Search for the cell housing the specified text and yield its (X, Y) center coordinate. 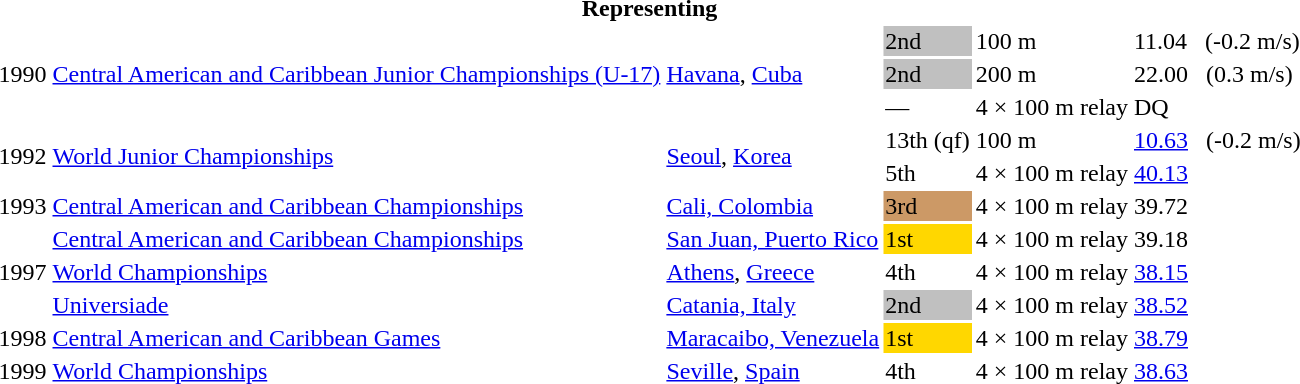
Havana, Cuba (773, 74)
5th (928, 173)
3rd (928, 206)
San Juan, Puerto Rico (773, 239)
13th (qf) (928, 140)
Seoul, Korea (773, 156)
— (928, 107)
Catania, Italy (773, 305)
4th (928, 272)
World Junior Championships (356, 156)
Athens, Greece (773, 272)
Cali, Colombia (773, 206)
Central American and Caribbean Junior Championships (U-17) (356, 74)
Maracaibo, Venezuela (773, 338)
Universiade (356, 305)
Central American and Caribbean Games (356, 338)
200 m (1052, 74)
World Championships (356, 272)
